Provide the (x, y) coordinate of the cell's center where the given text is located.  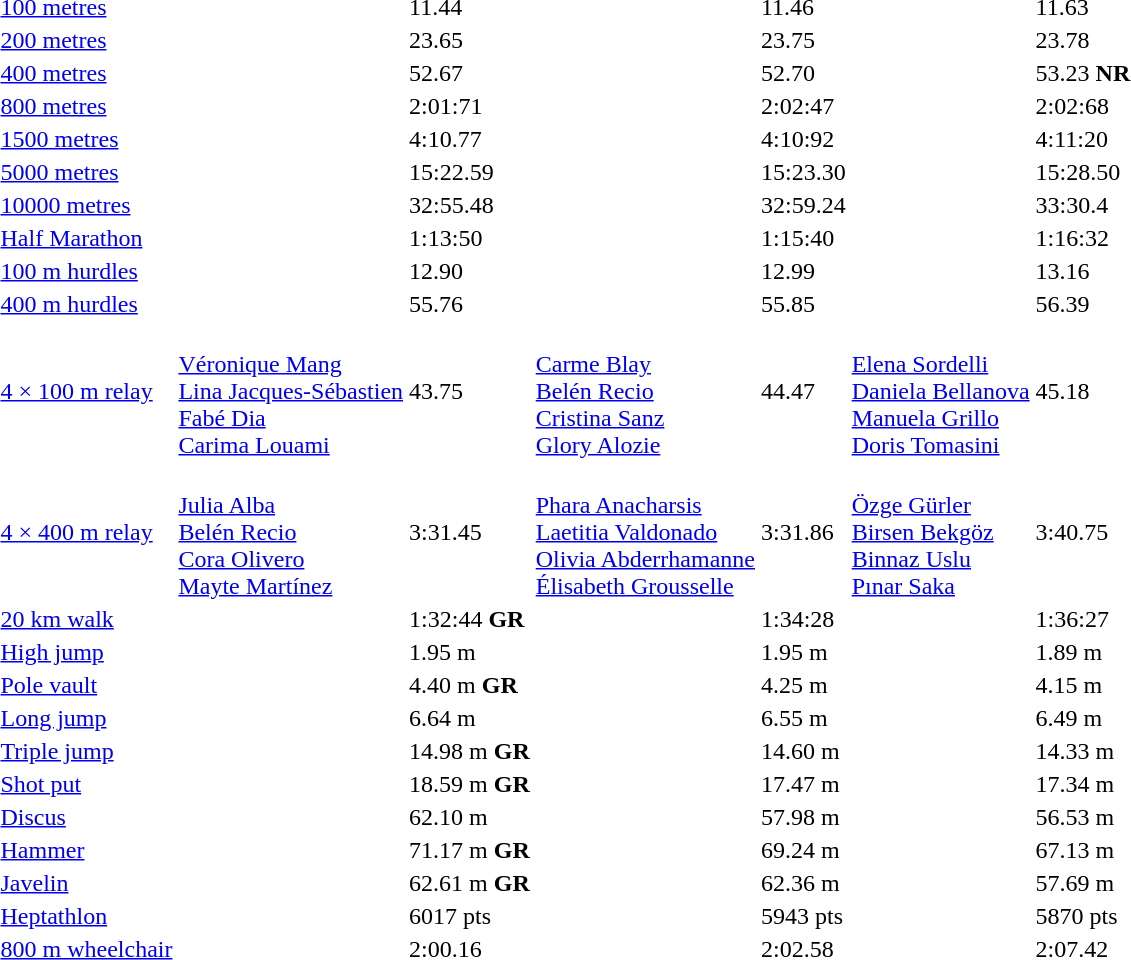
14.98 m GR (470, 751)
1:15:40 (803, 238)
62.10 m (470, 817)
43.75 (470, 391)
6.64 m (470, 718)
Véronique MangLina Jacques-SébastienFabé DiaCarima Louami (291, 391)
2:02:47 (803, 106)
4.40 m GR (470, 685)
2:01:71 (470, 106)
71.17 m GR (470, 850)
32:59.24 (803, 205)
3:31.86 (803, 532)
44.47 (803, 391)
62.61 m GR (470, 883)
1:13:50 (470, 238)
15:23.30 (803, 172)
62.36 m (803, 883)
4:10.77 (470, 139)
23.75 (803, 40)
4.25 m (803, 685)
Carme BlayBelén RecioCristina SanzGlory Alozie (645, 391)
12.99 (803, 271)
5943 pts (803, 916)
Julia AlbaBelén RecioCora OliveroMayte Martínez (291, 532)
17.47 m (803, 784)
6017 pts (470, 916)
57.98 m (803, 817)
12.90 (470, 271)
14.60 m (803, 751)
18.59 m GR (470, 784)
69.24 m (803, 850)
3:31.45 (470, 532)
4:10:92 (803, 139)
1:32:44 GR (470, 619)
32:55.48 (470, 205)
52.70 (803, 73)
Elena SordelliDaniela BellanovaManuela GrilloDoris Tomasini (940, 391)
23.65 (470, 40)
6.55 m (803, 718)
Phara AnacharsisLaetitia ValdonadoOlivia AbderrhamanneÉlisabeth Grousselle (645, 532)
55.76 (470, 304)
52.67 (470, 73)
Özge GürlerBirsen BekgözBinnaz UsluPınar Saka (940, 532)
1:34:28 (803, 619)
15:22.59 (470, 172)
55.85 (803, 304)
